Locate the cell with the specified text and output its (X, Y) center coordinate. 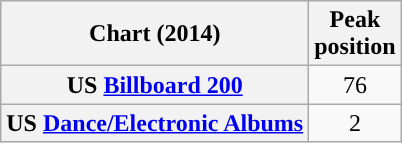
Chart (2014) (155, 34)
2 (355, 123)
US Dance/Electronic Albums (155, 123)
76 (355, 85)
Peakposition (355, 34)
US Billboard 200 (155, 85)
